Capture the cell that displays the provided text and extract its [x, y] central coordinate. 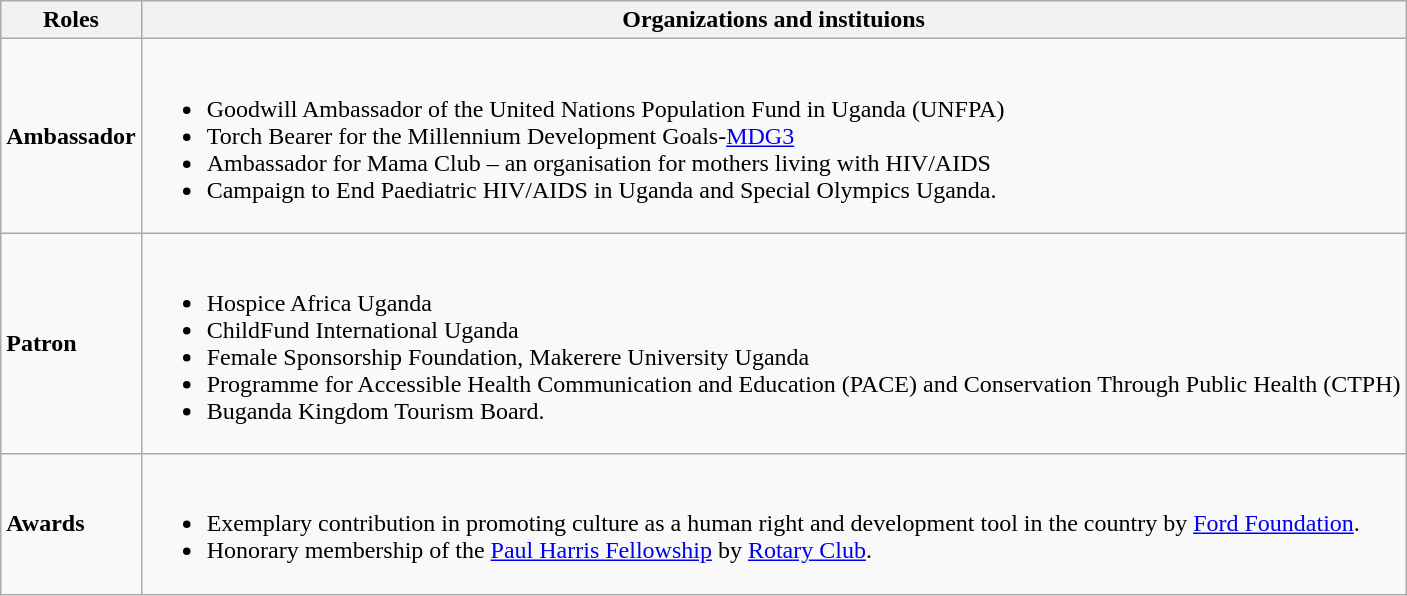
Organizations and instituions [774, 20]
Roles [71, 20]
Awards [71, 524]
Patron [71, 344]
Ambassador [71, 136]
